Locate the cell with the specified text and output its [X, Y] center coordinate. 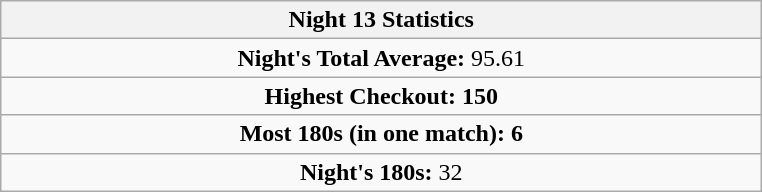
Highest Checkout: 150 [382, 96]
Night's 180s: 32 [382, 172]
Night 13 Statistics [382, 20]
Night's Total Average: 95.61 [382, 58]
Most 180s (in one match): 6 [382, 134]
